Find where the given text appears and provide that cell's center as (x, y) coordinate. 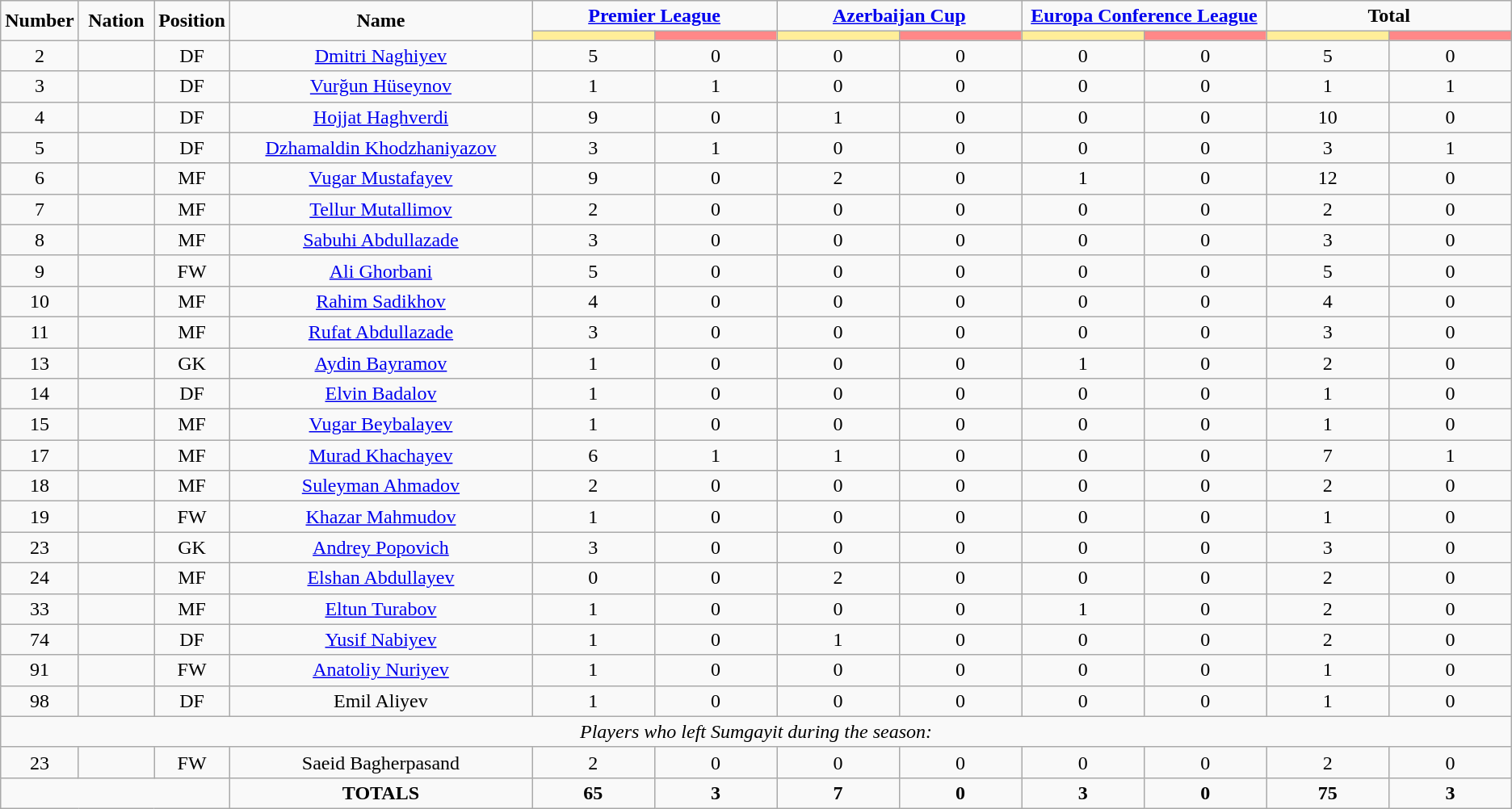
Eltun Turabov (380, 609)
Nation (116, 21)
Hojjat Haghverdi (380, 117)
Emil Aliyev (380, 701)
Suleyman Ahmadov (380, 486)
Vugar Mustafayev (380, 178)
Vugar Beybalayev (380, 425)
Position (192, 21)
8 (40, 240)
Elvin Badalov (380, 394)
91 (40, 670)
Aydin Bayramov (380, 363)
75 (1328, 793)
Rufat Abdullazade (380, 332)
Andrey Popovich (380, 547)
11 (40, 332)
15 (40, 425)
Name (380, 21)
Premier League (654, 16)
Murad Khachayev (380, 455)
Tellur Mutallimov (380, 209)
Azerbaijan Cup (900, 16)
Elshan Abdullayev (380, 578)
Sabuhi Abdullazade (380, 240)
19 (40, 517)
Yusif Nabiyev (380, 639)
18 (40, 486)
24 (40, 578)
Number (40, 21)
Vurğun Hüseynov (380, 86)
13 (40, 363)
12 (1328, 178)
Saeid Bagherpasand (380, 762)
Anatoliy Nuriyev (380, 670)
Total (1389, 16)
98 (40, 701)
Dzhamaldin Khodzhaniyazov (380, 148)
TOTALS (380, 793)
Ali Ghorbani (380, 270)
Europa Conference League (1144, 16)
74 (40, 639)
Rahim Sadikhov (380, 301)
Dmitri Naghiyev (380, 56)
Khazar Mahmudov (380, 517)
14 (40, 394)
17 (40, 455)
33 (40, 609)
Players who left Sumgayit during the season: (756, 731)
65 (593, 793)
